Return the (x, y) coordinate for the center point of the cell that contains the specified text.  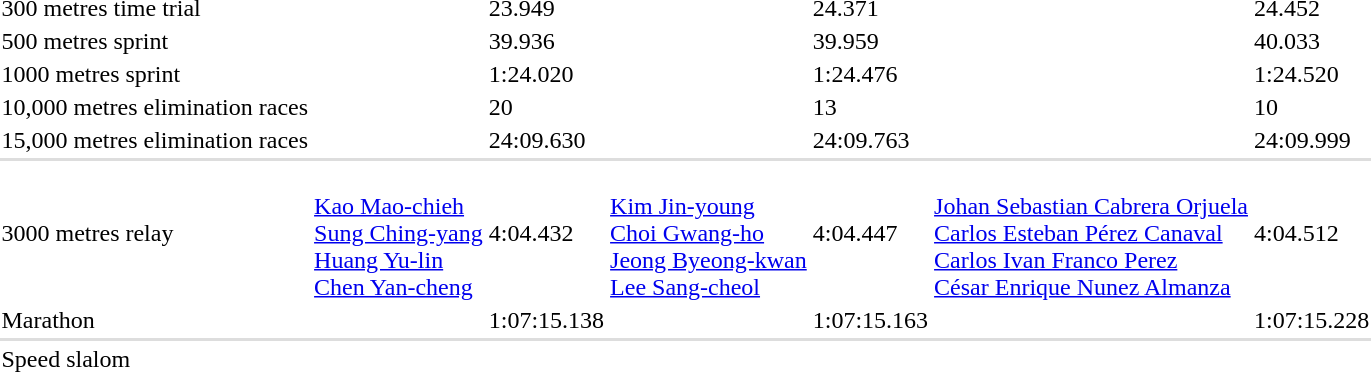
4:04.447 (870, 233)
3000 metres relay (155, 233)
10 (1311, 107)
500 metres sprint (155, 41)
Kao Mao-chiehSung Ching-yangHuang Yu-lin Chen Yan-cheng (399, 233)
39.936 (546, 41)
4:04.512 (1311, 233)
1:24.020 (546, 74)
1000 metres sprint (155, 74)
1:24.476 (870, 74)
13 (870, 107)
Kim Jin-youngChoi Gwang-hoJeong Byeong-kwanLee Sang-cheol (709, 233)
1:24.520 (1311, 74)
15,000 metres elimination races (155, 140)
24:09.763 (870, 140)
10,000 metres elimination races (155, 107)
1:07:15.138 (546, 320)
40.033 (1311, 41)
24:09.630 (546, 140)
39.959 (870, 41)
1:07:15.228 (1311, 320)
Marathon (155, 320)
20 (546, 107)
4:04.432 (546, 233)
1:07:15.163 (870, 320)
24:09.999 (1311, 140)
Johan Sebastian Cabrera OrjuelaCarlos Esteban Pérez CanavalCarlos Ivan Franco PerezCésar Enrique Nunez Almanza (1092, 233)
